Return the [x, y] coordinate for the center point of the cell that contains the specified text.  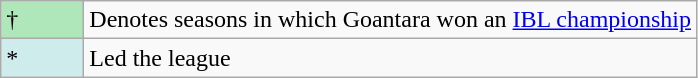
Denotes seasons in which Goantara won an IBL championship [390, 20]
† [42, 20]
* [42, 58]
Led the league [390, 58]
